Return (X, Y) of the center of cell containing provided text 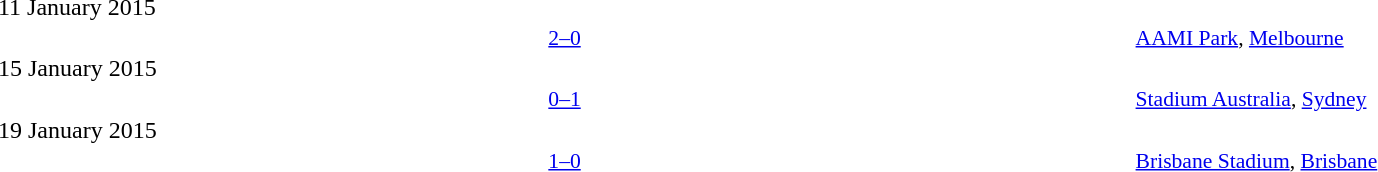
0–1 (564, 99)
2–0 (564, 38)
